Locate the cell with the specified text and output its (X, Y) center coordinate. 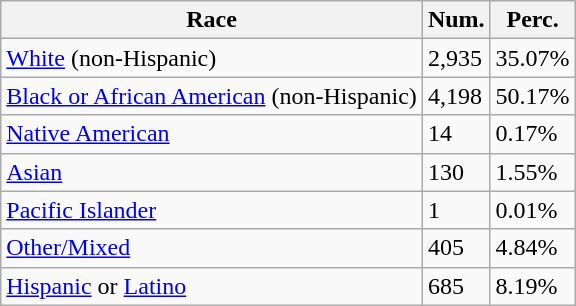
4,198 (456, 96)
Native American (212, 134)
1.55% (532, 172)
8.19% (532, 286)
Hispanic or Latino (212, 286)
0.17% (532, 134)
685 (456, 286)
130 (456, 172)
Other/Mixed (212, 248)
Pacific Islander (212, 210)
1 (456, 210)
405 (456, 248)
White (non-Hispanic) (212, 58)
0.01% (532, 210)
Black or African American (non-Hispanic) (212, 96)
4.84% (532, 248)
Asian (212, 172)
Perc. (532, 20)
14 (456, 134)
Race (212, 20)
2,935 (456, 58)
Num. (456, 20)
35.07% (532, 58)
50.17% (532, 96)
